Determine the (x, y) coordinate at the center of the cell enclosing the given text.  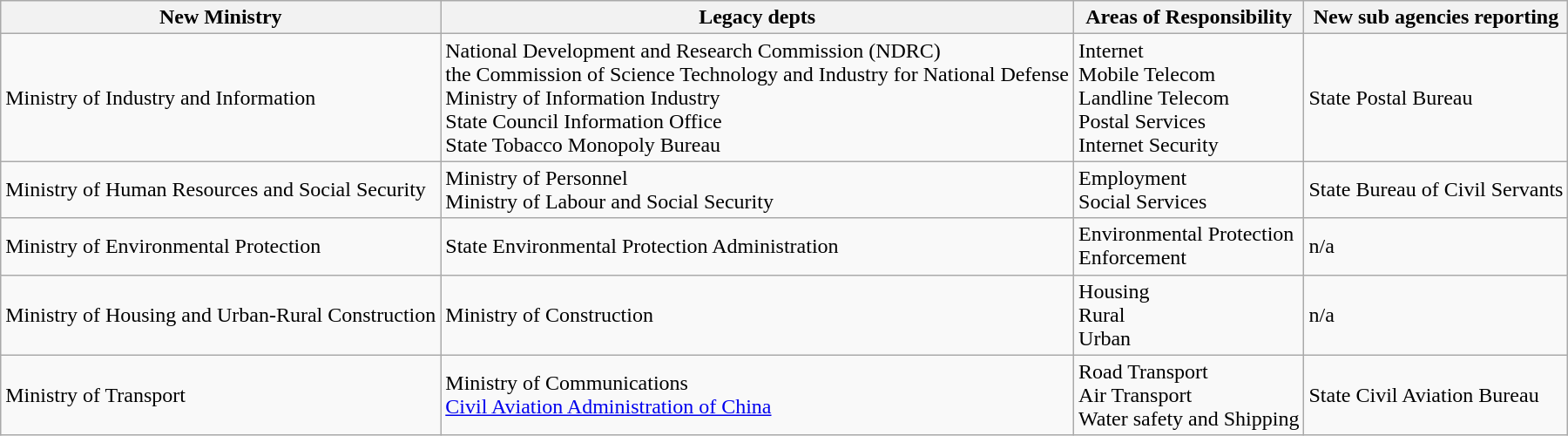
Areas of Responsibility (1189, 17)
New sub agencies reporting (1436, 17)
Ministry of Housing and Urban-Rural Construction (221, 315)
Ministry of Human Resources and Social Security (221, 190)
Environmental Protection Enforcement (1189, 246)
Ministry of Transport (221, 395)
State Environmental Protection Administration (758, 246)
Legacy depts (758, 17)
Housing Rural Urban (1189, 315)
Ministry of CommunicationsCivil Aviation Administration of China (758, 395)
Road Transport Air Transport Water safety and Shipping (1189, 395)
Ministry of Construction (758, 315)
State Bureau of Civil Servants (1436, 190)
New Ministry (221, 17)
Ministry of Environmental Protection (221, 246)
Employment Social Services (1189, 190)
State Civil Aviation Bureau (1436, 395)
State Postal Bureau (1436, 98)
Internet Mobile Telecom Landline Telecom Postal Services Internet Security (1189, 98)
Ministry of Industry and Information (221, 98)
Ministry of Personnel Ministry of Labour and Social Security (758, 190)
